Output the (x, y) coordinate of the center of the cell containing the given text.  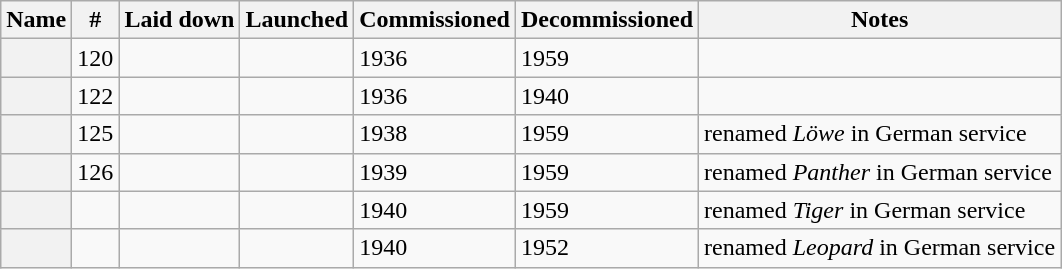
Launched (297, 20)
renamed Löwe in German service (880, 134)
Name (36, 20)
120 (96, 58)
125 (96, 134)
122 (96, 96)
126 (96, 172)
renamed Leopard in German service (880, 248)
renamed Panther in German service (880, 172)
Commissioned (435, 20)
# (96, 20)
renamed Tiger in German service (880, 210)
1938 (435, 134)
Laid down (180, 20)
Notes (880, 20)
1952 (606, 248)
Decommissioned (606, 20)
1939 (435, 172)
